Locate the cell with the specified text and output its [X, Y] center coordinate. 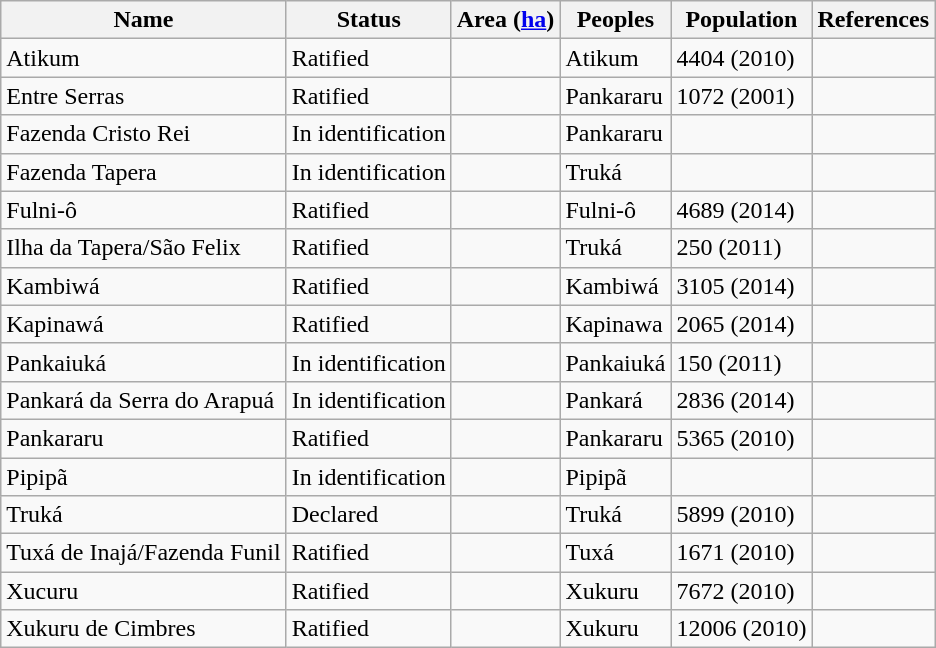
Population [742, 20]
Pankará da Serra do Arapuá [144, 400]
1671 (2010) [742, 553]
Entre Serras [144, 96]
3105 (2014) [742, 286]
5899 (2010) [742, 515]
Xucuru [144, 591]
Tuxá [616, 553]
Area (ha) [506, 20]
Kapinawá [144, 324]
2836 (2014) [742, 400]
1072 (2001) [742, 96]
Xukuru de Cimbres [144, 629]
References [874, 20]
4404 (2010) [742, 58]
Declared [368, 515]
Pankará [616, 400]
Fazenda Cristo Rei [144, 134]
Ilha da Tapera/São Felix [144, 248]
12006 (2010) [742, 629]
Tuxá de Inajá/Fazenda Funil [144, 553]
150 (2011) [742, 362]
Fazenda Tapera [144, 172]
Status [368, 20]
Kapinawa [616, 324]
Peoples [616, 20]
4689 (2014) [742, 210]
7672 (2010) [742, 591]
2065 (2014) [742, 324]
5365 (2010) [742, 438]
250 (2011) [742, 248]
Name [144, 20]
